From the cell containing the given text, extract its center point as (x, y) coordinate. 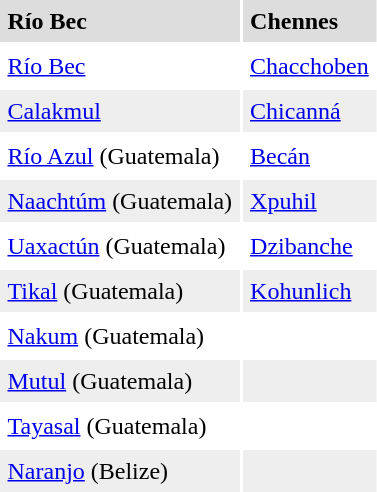
Becán (310, 156)
Chicanná (310, 111)
Uaxactún (Guatemala) (120, 246)
Tayasal (Guatemala) (120, 426)
Mutul (Guatemala) (120, 381)
Chennes (310, 21)
Naachtúm (Guatemala) (120, 201)
Río Azul (Guatemala) (120, 156)
Dzibanche (310, 246)
Naranjo (Belize) (120, 471)
Calakmul (120, 111)
Chacchoben (310, 66)
Kohunlich (310, 291)
Tikal (Guatemala) (120, 291)
Nakum (Guatemala) (120, 336)
Xpuhil (310, 201)
